Determine the [X, Y] coordinate at the center of the cell enclosing the given text.  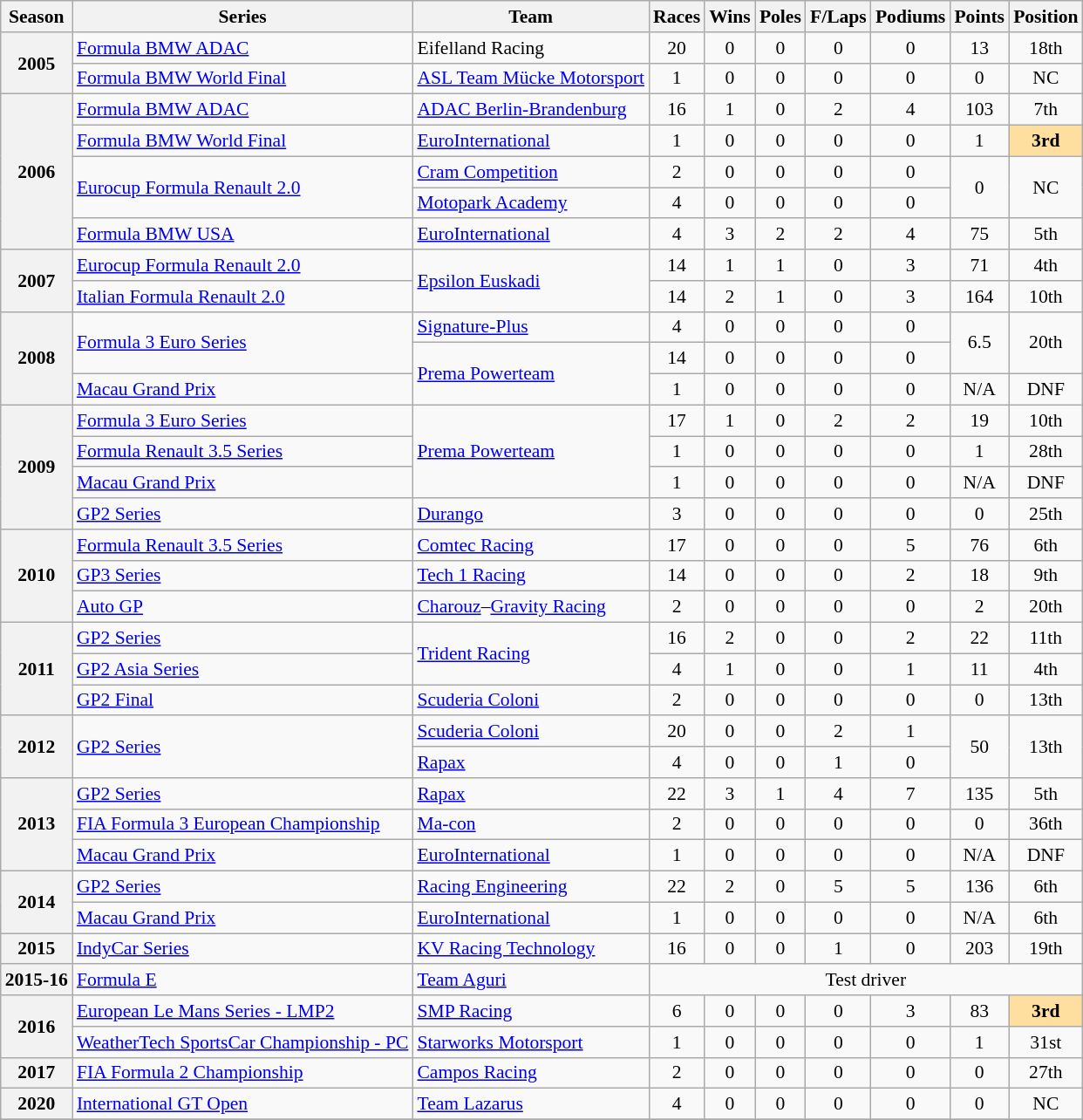
Tech 1 Racing [530, 576]
FIA Formula 2 Championship [242, 1073]
Racing Engineering [530, 887]
Series [242, 17]
164 [979, 297]
36th [1046, 824]
Team Lazarus [530, 1104]
Position [1046, 17]
71 [979, 265]
Motopark Academy [530, 203]
18 [979, 576]
2014 [37, 902]
27th [1046, 1073]
25th [1046, 514]
Starworks Motorsport [530, 1042]
ASL Team Mücke Motorsport [530, 79]
135 [979, 794]
2013 [37, 825]
Team [530, 17]
International GT Open [242, 1104]
Wins [730, 17]
GP2 Final [242, 700]
GP2 Asia Series [242, 669]
WeatherTech SportsCar Championship - PC [242, 1042]
Team Aguri [530, 980]
9th [1046, 576]
28th [1046, 452]
2005 [37, 63]
Epsilon Euskadi [530, 281]
Auto GP [242, 607]
Podiums [910, 17]
76 [979, 545]
136 [979, 887]
2011 [37, 670]
Poles [780, 17]
Signature-Plus [530, 327]
Points [979, 17]
Cram Competition [530, 172]
83 [979, 1011]
31st [1046, 1042]
Durango [530, 514]
European Le Mans Series - LMP2 [242, 1011]
2010 [37, 576]
2006 [37, 172]
Formula E [242, 980]
Races [677, 17]
Trident Racing [530, 654]
6.5 [979, 342]
Season [37, 17]
ADAC Berlin-Brandenburg [530, 110]
103 [979, 110]
KV Racing Technology [530, 949]
Ma-con [530, 824]
Eifelland Racing [530, 48]
Italian Formula Renault 2.0 [242, 297]
GP3 Series [242, 576]
2016 [37, 1026]
Test driver [866, 980]
7th [1046, 110]
6 [677, 1011]
75 [979, 235]
203 [979, 949]
2020 [37, 1104]
Charouz–Gravity Racing [530, 607]
SMP Racing [530, 1011]
2012 [37, 747]
2007 [37, 281]
50 [979, 747]
Comtec Racing [530, 545]
18th [1046, 48]
IndyCar Series [242, 949]
2017 [37, 1073]
F/Laps [839, 17]
19th [1046, 949]
11 [979, 669]
Formula BMW USA [242, 235]
FIA Formula 3 European Championship [242, 824]
2015-16 [37, 980]
2009 [37, 467]
19 [979, 420]
2008 [37, 358]
7 [910, 794]
2015 [37, 949]
Campos Racing [530, 1073]
13 [979, 48]
11th [1046, 639]
